Determine the [X, Y] coordinate at the center of the cell enclosing the given text.  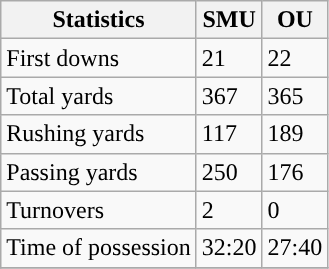
22 [295, 58]
2 [229, 210]
21 [229, 58]
367 [229, 96]
Rushing yards [99, 134]
Statistics [99, 20]
0 [295, 210]
27:40 [295, 248]
250 [229, 172]
Turnovers [99, 210]
Total yards [99, 96]
Passing yards [99, 172]
SMU [229, 20]
189 [295, 134]
32:20 [229, 248]
176 [295, 172]
Time of possession [99, 248]
First downs [99, 58]
OU [295, 20]
365 [295, 96]
117 [229, 134]
